From the cell containing the given text, extract its center point as [X, Y] coordinate. 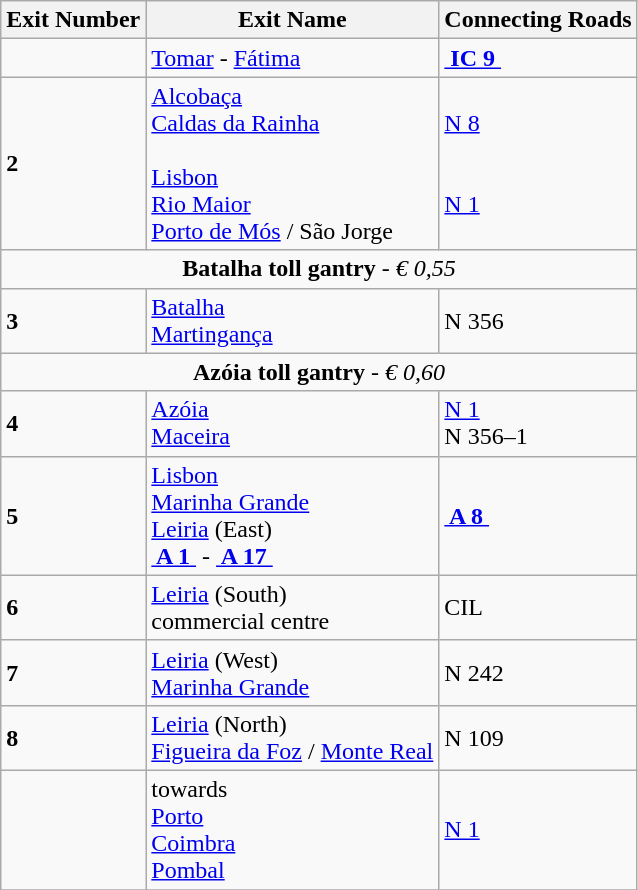
A 8 [538, 516]
N 242 [538, 672]
Batalha Martingança [292, 320]
5 [74, 516]
N 1 [538, 830]
Leiria (North) Figueira da Foz / Monte Real [292, 738]
Leiria (West) Marinha Grande [292, 672]
7 [74, 672]
towards Porto Coimbra Pombal [292, 830]
IC 9 [538, 58]
Exit Name [292, 20]
6 [74, 608]
4 [74, 424]
Exit Number [74, 20]
Alcobaça Caldas da Rainha Lisbon Rio Maior Porto de Mós / São Jorge [292, 164]
2 [74, 164]
Lisbon Marinha Grande Leiria (East) A 1 - A 17 [292, 516]
Tomar - Fátima [292, 58]
Leiria (South) commercial centre [292, 608]
Azóia Maceira [292, 424]
N 109 [538, 738]
N 8 N 1 [538, 164]
Connecting Roads [538, 20]
N 1 N 356–1 [538, 424]
3 [74, 320]
8 [74, 738]
Batalha toll gantry - € 0,55 [319, 269]
Azóia toll gantry - € 0,60 [319, 372]
N 356 [538, 320]
CIL [538, 608]
